Pinpoint the cell where the given text exists, returning its [x, y] midpoint coordinate. 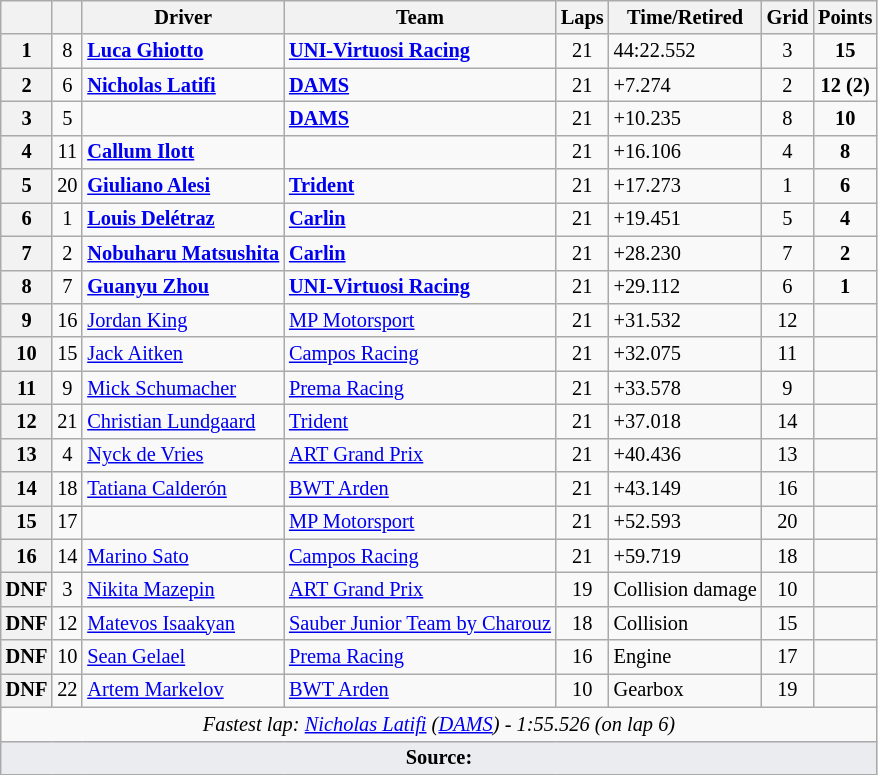
+37.018 [686, 421]
Fastest lap: Nicholas Latifi (DAMS) - 1:55.526 (on lap 6) [439, 724]
+19.451 [686, 219]
Jordan King [183, 320]
Louis Delétraz [183, 219]
+17.273 [686, 186]
+32.075 [686, 354]
22 [67, 690]
Nyck de Vries [183, 455]
Points [845, 17]
Gearbox [686, 690]
Artem Markelov [183, 690]
Giuliano Alesi [183, 186]
+28.230 [686, 253]
+10.235 [686, 118]
Guanyu Zhou [183, 287]
Collision [686, 623]
Marino Sato [183, 556]
Driver [183, 17]
Mick Schumacher [183, 388]
Nicholas Latifi [183, 85]
Grid [788, 17]
Source: [439, 758]
+33.578 [686, 388]
+29.112 [686, 287]
12 (2) [845, 85]
+59.719 [686, 556]
Callum Ilott [183, 152]
Time/Retired [686, 17]
Christian Lundgaard [183, 421]
Laps [582, 17]
Team [420, 17]
Tatiana Calderón [183, 489]
Nikita Mazepin [183, 589]
+40.436 [686, 455]
+16.106 [686, 152]
Luca Ghiotto [183, 51]
+43.149 [686, 489]
Sean Gelael [183, 657]
Collision damage [686, 589]
Engine [686, 657]
Sauber Junior Team by Charouz [420, 623]
+52.593 [686, 522]
Nobuharu Matsushita [183, 253]
Jack Aitken [183, 354]
+7.274 [686, 85]
44:22.552 [686, 51]
+31.532 [686, 320]
Matevos Isaakyan [183, 623]
